Return the (X, Y) coordinate for the center point of the cell that contains the specified text.  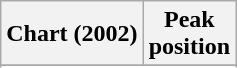
Peakposition (189, 34)
Chart (2002) (72, 34)
